Capture the cell that displays the provided text and extract its (X, Y) central coordinate. 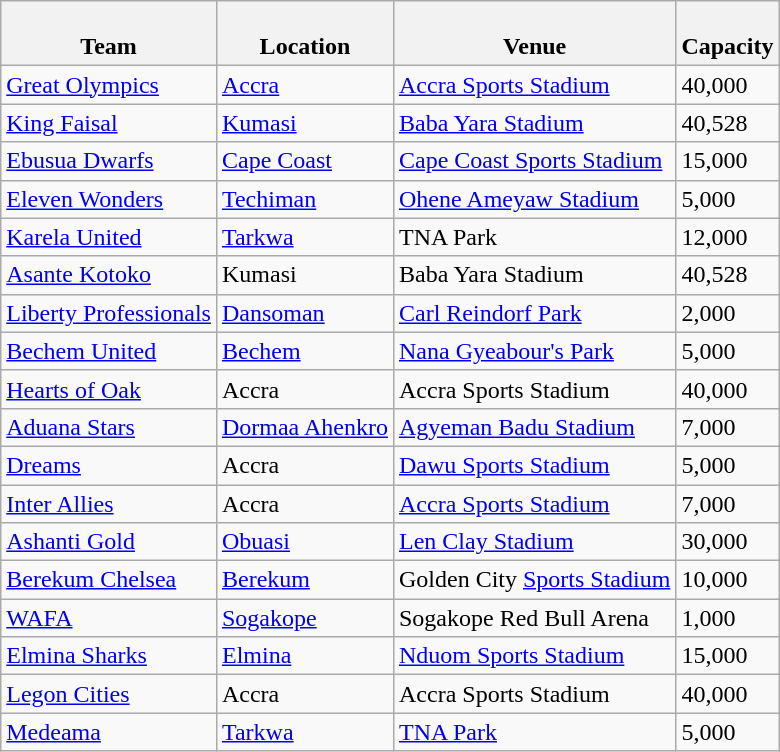
10,000 (728, 580)
Techiman (304, 199)
Sogakope (304, 618)
Berekum (304, 580)
Elmina Sharks (109, 656)
Agyeman Badu Stadium (534, 427)
Obuasi (304, 542)
Cape Coast (304, 161)
Dansoman (304, 313)
Nduom Sports Stadium (534, 656)
Bechem United (109, 351)
Berekum Chelsea (109, 580)
Bechem (304, 351)
Dawu Sports Stadium (534, 465)
Medeama (109, 732)
Hearts of Oak (109, 389)
Cape Coast Sports Stadium (534, 161)
Asante Kotoko (109, 275)
Location (304, 34)
Liberty Professionals (109, 313)
Great Olympics (109, 85)
King Faisal (109, 123)
Inter Allies (109, 503)
Legon Cities (109, 694)
Eleven Wonders (109, 199)
Elmina (304, 656)
Len Clay Stadium (534, 542)
Capacity (728, 34)
Aduana Stars (109, 427)
Ohene Ameyaw Stadium (534, 199)
12,000 (728, 237)
Nana Gyeabour's Park (534, 351)
1,000 (728, 618)
Venue (534, 34)
Dreams (109, 465)
Ebusua Dwarfs (109, 161)
Ashanti Gold (109, 542)
Golden City Sports Stadium (534, 580)
Sogakope Red Bull Arena (534, 618)
Karela United (109, 237)
2,000 (728, 313)
30,000 (728, 542)
Team (109, 34)
WAFA (109, 618)
Dormaa Ahenkro (304, 427)
Carl Reindorf Park (534, 313)
